Search for the cell housing the specified text and yield its (x, y) center coordinate. 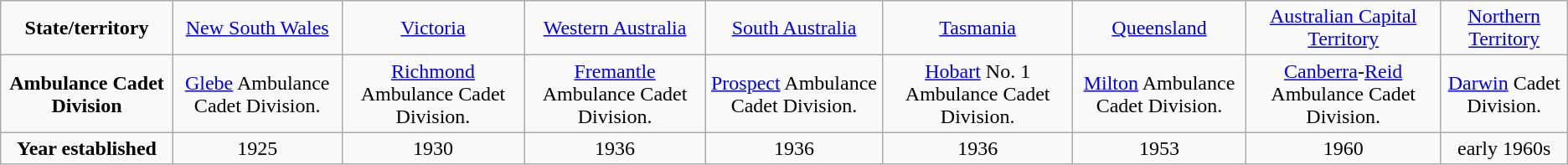
Western Australia (615, 28)
Richmond Ambulance Cadet Division. (433, 94)
Darwin Cadet Division. (1504, 94)
Glebe Ambulance Cadet Division. (257, 94)
New South Wales (257, 28)
1953 (1159, 148)
early 1960s (1504, 148)
Northern Territory (1504, 28)
Milton Ambulance Cadet Division. (1159, 94)
Year established (87, 148)
Hobart No. 1 Ambulance Cadet Division. (978, 94)
1925 (257, 148)
Canberra-Reid Ambulance Cadet Division. (1344, 94)
1960 (1344, 148)
Ambulance Cadet Division (87, 94)
Tasmania (978, 28)
Prospect Ambulance Cadet Division. (794, 94)
Victoria (433, 28)
Australian Capital Territory (1344, 28)
1930 (433, 148)
State/territory (87, 28)
Fremantle Ambulance Cadet Division. (615, 94)
Queensland (1159, 28)
South Australia (794, 28)
